From the cell containing the given text, extract its center point as (X, Y) coordinate. 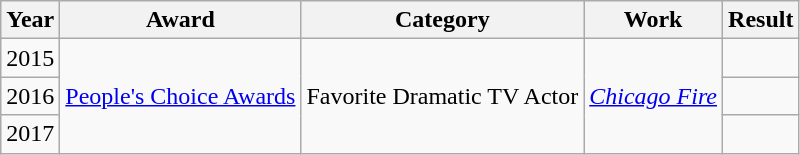
2016 (30, 96)
Result (761, 20)
2015 (30, 58)
Year (30, 20)
People's Choice Awards (180, 96)
Work (654, 20)
Favorite Dramatic TV Actor (442, 96)
Award (180, 20)
Category (442, 20)
Chicago Fire (654, 96)
2017 (30, 134)
